Extract the [x, y] coordinate from the center of the cell holding the provided text.  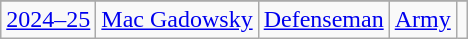
Army [422, 20]
Mac Gadowsky [177, 20]
2024–25 [48, 20]
Defenseman [324, 20]
